Scan for the cell matching the given text and deliver its [X, Y] coordinate at center. 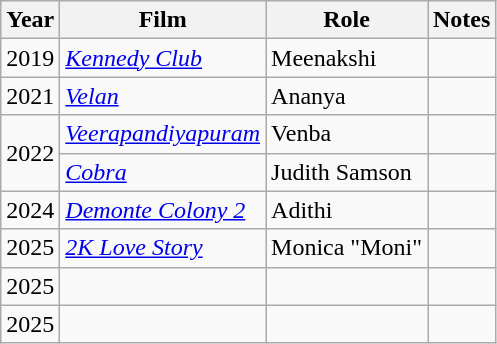
Ananya [347, 96]
Role [347, 20]
Demonte Colony 2 [163, 210]
2021 [30, 96]
Judith Samson [347, 172]
Notes [462, 20]
Meenakshi [347, 58]
Monica "Moni" [347, 248]
2K Love Story [163, 248]
Year [30, 20]
2024 [30, 210]
Film [163, 20]
2019 [30, 58]
Venba [347, 134]
Cobra [163, 172]
Veerapandiyapuram [163, 134]
2022 [30, 153]
Kennedy Club [163, 58]
Velan [163, 96]
Adithi [347, 210]
